Locate the cell with the specified text and output its (x, y) center coordinate. 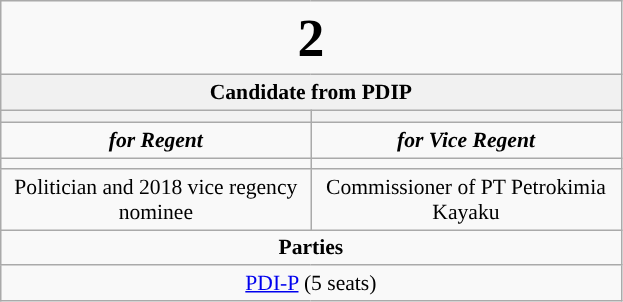
2 (311, 38)
Politician and 2018 vice regency nominee (156, 200)
for Regent (156, 141)
Candidate from PDIP (311, 92)
for Vice Regent (466, 141)
PDI-P (5 seats) (311, 284)
Commissioner of PT Petrokimia Kayaku (466, 200)
Parties (311, 248)
